Return (x, y) of the center of cell containing provided text 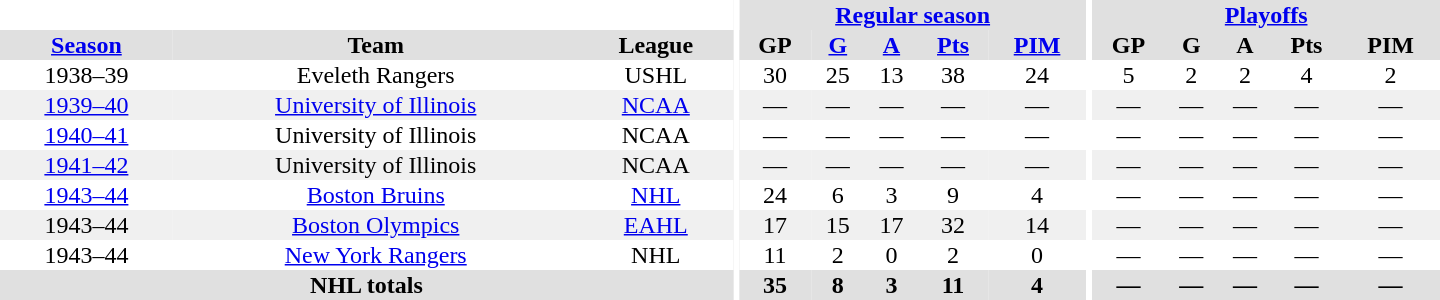
EAHL (656, 225)
6 (838, 195)
30 (775, 75)
38 (952, 75)
5 (1128, 75)
9 (952, 195)
New York Rangers (376, 255)
Team (376, 45)
1940–41 (86, 135)
32 (952, 225)
Regular season (913, 15)
1941–42 (86, 165)
Eveleth Rangers (376, 75)
NHL totals (366, 285)
USHL (656, 75)
15 (838, 225)
Boston Bruins (376, 195)
League (656, 45)
Season (86, 45)
Boston Olympics (376, 225)
13 (892, 75)
8 (838, 285)
Playoffs (1266, 15)
1939–40 (86, 105)
25 (838, 75)
1938–39 (86, 75)
35 (775, 285)
14 (1038, 225)
